From the cell containing the given text, extract its center point as [x, y] coordinate. 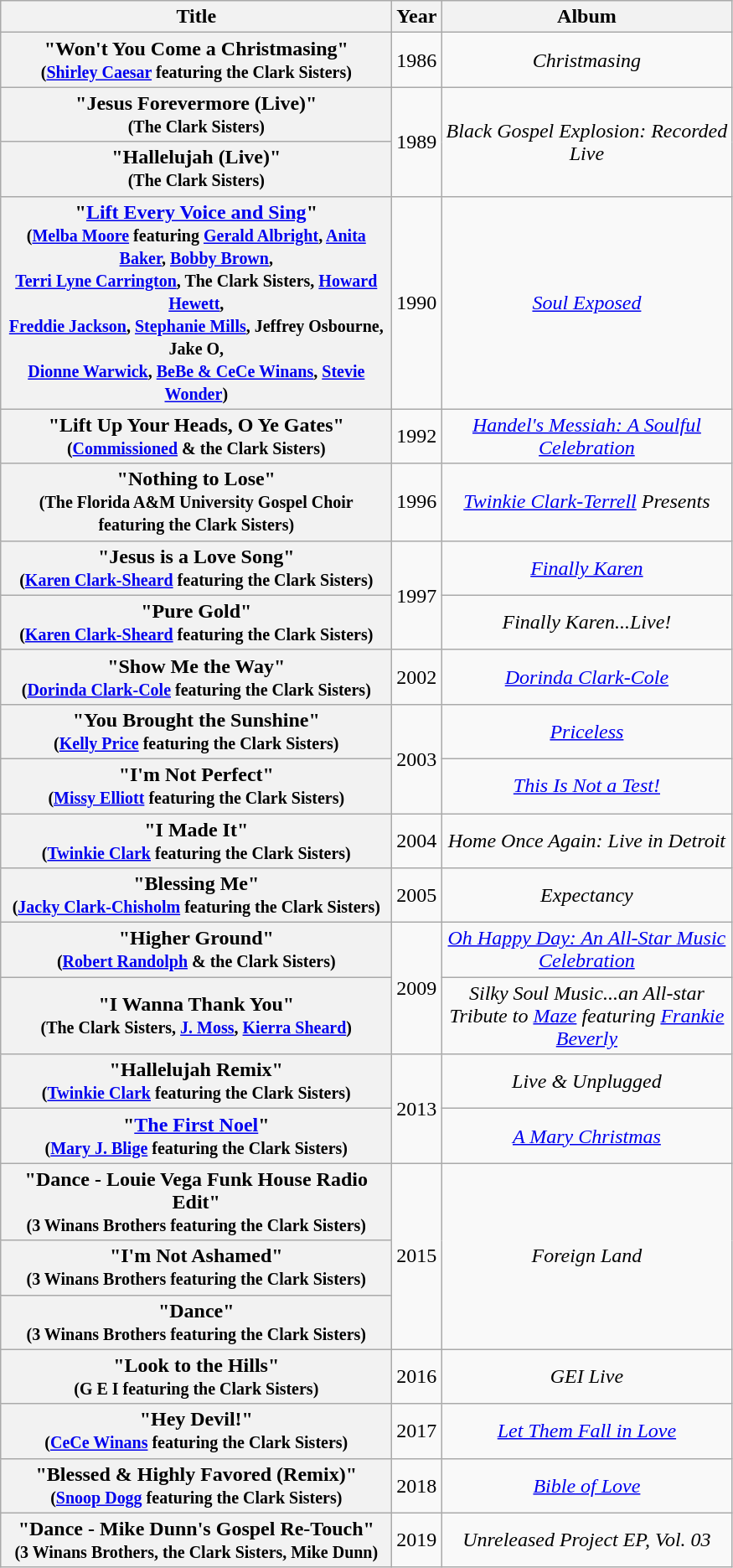
2004 [417, 840]
Album [586, 17]
"Dance - Louie Vega Funk House Radio Edit"(3 Winans Brothers featuring the Clark Sisters) [196, 1202]
"Higher Ground"(Robert Randolph & the Clark Sisters) [196, 950]
"The First Noel"(Mary J. Blige featuring the Clark Sisters) [196, 1136]
Soul Exposed [586, 303]
Finally Karen [586, 568]
1997 [417, 595]
Black Gospel Explosion: Recorded Live [586, 142]
"Hey Devil!"(CeCe Winans featuring the Clark Sisters) [196, 1431]
"Pure Gold"(Karen Clark-Sheard featuring the Clark Sisters) [196, 622]
2003 [417, 758]
"Blessing Me"(Jacky Clark-Chisholm featuring the Clark Sisters) [196, 895]
2013 [417, 1109]
"I Made It"(Twinkie Clark featuring the Clark Sisters) [196, 840]
Finally Karen...Live! [586, 622]
"I Wanna Thank You"(The Clark Sisters, J. Moss, Kierra Sheard) [196, 1016]
Live & Unplugged [586, 1081]
"Jesus Forevermore (Live)"(The Clark Sisters) [196, 114]
"Hallelujah (Live)"(The Clark Sisters) [196, 169]
2019 [417, 1540]
"Dance"(3 Winans Brothers featuring the Clark Sisters) [196, 1322]
"I'm Not Ashamed"(3 Winans Brothers featuring the Clark Sisters) [196, 1267]
2016 [417, 1376]
Christmasing [586, 60]
2005 [417, 895]
This Is Not a Test! [586, 786]
Unreleased Project EP, Vol. 03 [586, 1540]
"You Brought the Sunshine"(Kelly Price featuring the Clark Sisters) [196, 731]
Expectancy [586, 895]
Year [417, 17]
1996 [417, 502]
"Nothing to Lose"(The Florida A&M University Gospel Choir featuring the Clark Sisters) [196, 502]
Handel's Messiah: A Soulful Celebration [586, 436]
"Blessed & Highly Favored (Remix)"(Snoop Dogg featuring the Clark Sisters) [196, 1485]
1986 [417, 60]
2017 [417, 1431]
2009 [417, 989]
Home Once Again: Live in Detroit [586, 840]
1992 [417, 436]
Priceless [586, 731]
2015 [417, 1256]
"Look to the Hills"(G E I featuring the Clark Sisters) [196, 1376]
Bible of Love [586, 1485]
Silky Soul Music...an All-star Tribute to Maze featuring Frankie Beverly [586, 1016]
1990 [417, 303]
1989 [417, 142]
Title [196, 17]
"Dance - Mike Dunn's Gospel Re-Touch"(3 Winans Brothers, the Clark Sisters, Mike Dunn) [196, 1540]
2018 [417, 1485]
"Lift Up Your Heads, O Ye Gates"(Commissioned & the Clark Sisters) [196, 436]
A Mary Christmas [586, 1136]
Let Them Fall in Love [586, 1431]
GEI Live [586, 1376]
Twinkie Clark-Terrell Presents [586, 502]
Dorinda Clark-Cole [586, 677]
"Won't You Come a Christmasing"(Shirley Caesar featuring the Clark Sisters) [196, 60]
"I'm Not Perfect"(Missy Elliott featuring the Clark Sisters) [196, 786]
Oh Happy Day: An All-Star Music Celebration [586, 950]
"Jesus is a Love Song"(Karen Clark-Sheard featuring the Clark Sisters) [196, 568]
"Show Me the Way"(Dorinda Clark-Cole featuring the Clark Sisters) [196, 677]
Foreign Land [586, 1256]
2002 [417, 677]
"Hallelujah Remix"(Twinkie Clark featuring the Clark Sisters) [196, 1081]
